Scan for the cell matching the given text and deliver its (X, Y) coordinate at center. 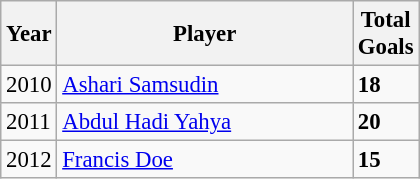
Ashari Samsudin (205, 85)
2011 (29, 122)
15 (385, 160)
Total Goals (385, 34)
Francis Doe (205, 160)
20 (385, 122)
18 (385, 85)
Year (29, 34)
Abdul Hadi Yahya (205, 122)
2010 (29, 85)
Player (205, 34)
2012 (29, 160)
